Provide the [x, y] coordinate of the cell's center where the given text is located.  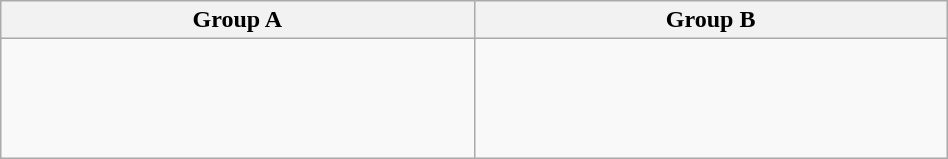
Group B [710, 20]
Group A [238, 20]
